Return (x, y) of the center of cell containing provided text 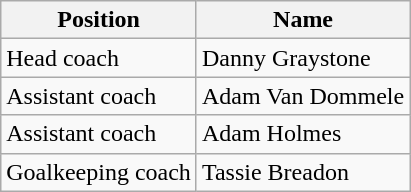
Adam Van Dommele (302, 96)
Head coach (99, 58)
Position (99, 20)
Adam Holmes (302, 134)
Name (302, 20)
Goalkeeping coach (99, 172)
Danny Graystone (302, 58)
Tassie Breadon (302, 172)
